Extract the [X, Y] coordinate from the center of the cell holding the provided text.  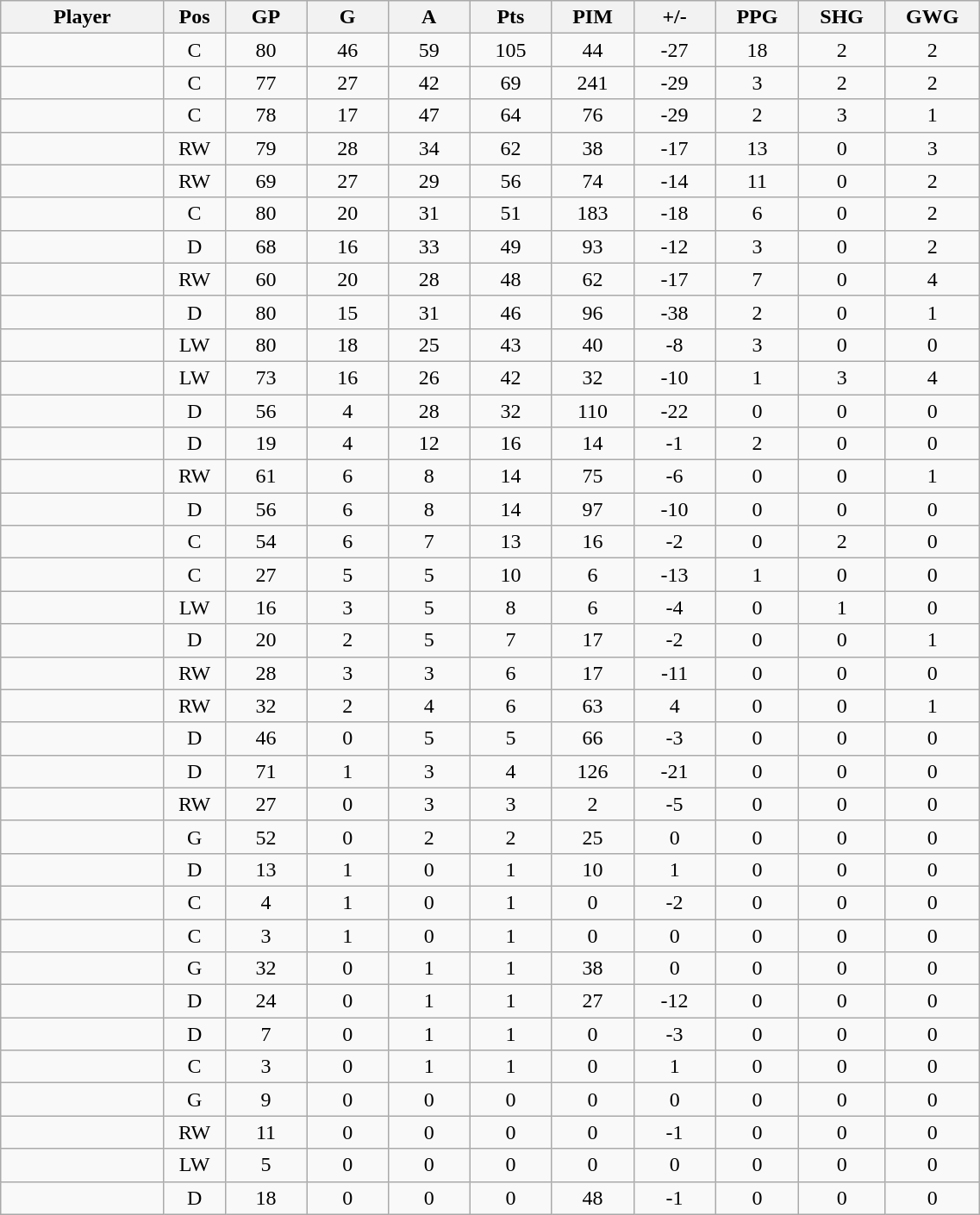
97 [593, 509]
33 [429, 246]
63 [593, 706]
61 [265, 477]
77 [265, 83]
-5 [674, 804]
60 [265, 279]
105 [510, 50]
44 [593, 50]
15 [348, 312]
-13 [674, 575]
110 [593, 411]
-22 [674, 411]
52 [265, 837]
12 [429, 444]
241 [593, 83]
-38 [674, 312]
29 [429, 181]
96 [593, 312]
76 [593, 115]
GP [265, 17]
64 [510, 115]
GWG [932, 17]
26 [429, 377]
51 [510, 214]
47 [429, 115]
SHG [842, 17]
-21 [674, 771]
-27 [674, 50]
79 [265, 148]
74 [593, 181]
126 [593, 771]
68 [265, 246]
Player [83, 17]
49 [510, 246]
93 [593, 246]
PIM [593, 17]
-14 [674, 181]
24 [265, 1001]
Pos [195, 17]
183 [593, 214]
73 [265, 377]
54 [265, 542]
40 [593, 345]
+/- [674, 17]
9 [265, 1100]
-11 [674, 673]
-6 [674, 477]
66 [593, 738]
Pts [510, 17]
78 [265, 115]
-8 [674, 345]
34 [429, 148]
71 [265, 771]
PPG [757, 17]
19 [265, 444]
75 [593, 477]
59 [429, 50]
43 [510, 345]
-18 [674, 214]
-4 [674, 607]
A [429, 17]
